Capture the cell that displays the provided text and extract its [X, Y] central coordinate. 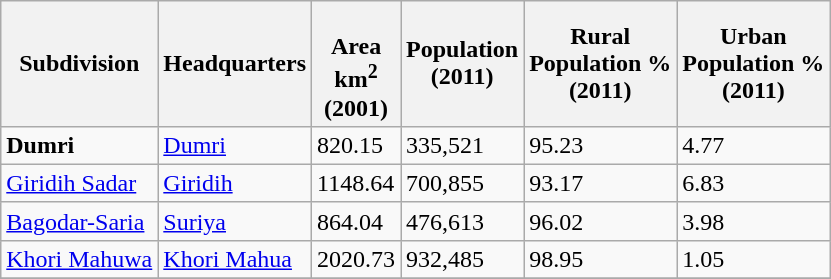
932,485 [462, 259]
3.98 [754, 221]
6.83 [754, 183]
2020.73 [356, 259]
864.04 [356, 221]
95.23 [600, 145]
Giridih [235, 183]
4.77 [754, 145]
Headquarters [235, 64]
335,521 [462, 145]
96.02 [600, 221]
Khori Mahua [235, 259]
Giridih Sadar [80, 183]
Khori Mahuwa [80, 259]
1.05 [754, 259]
93.17 [600, 183]
700,855 [462, 183]
Areakm2(2001) [356, 64]
Urban Population % (2011) [754, 64]
Bagodar-Saria [80, 221]
820.15 [356, 145]
98.95 [600, 259]
RuralPopulation %(2011) [600, 64]
1148.64 [356, 183]
476,613 [462, 221]
Subdivision [80, 64]
Suriya [235, 221]
Population(2011) [462, 64]
